Return [x, y] of the center of cell containing provided text 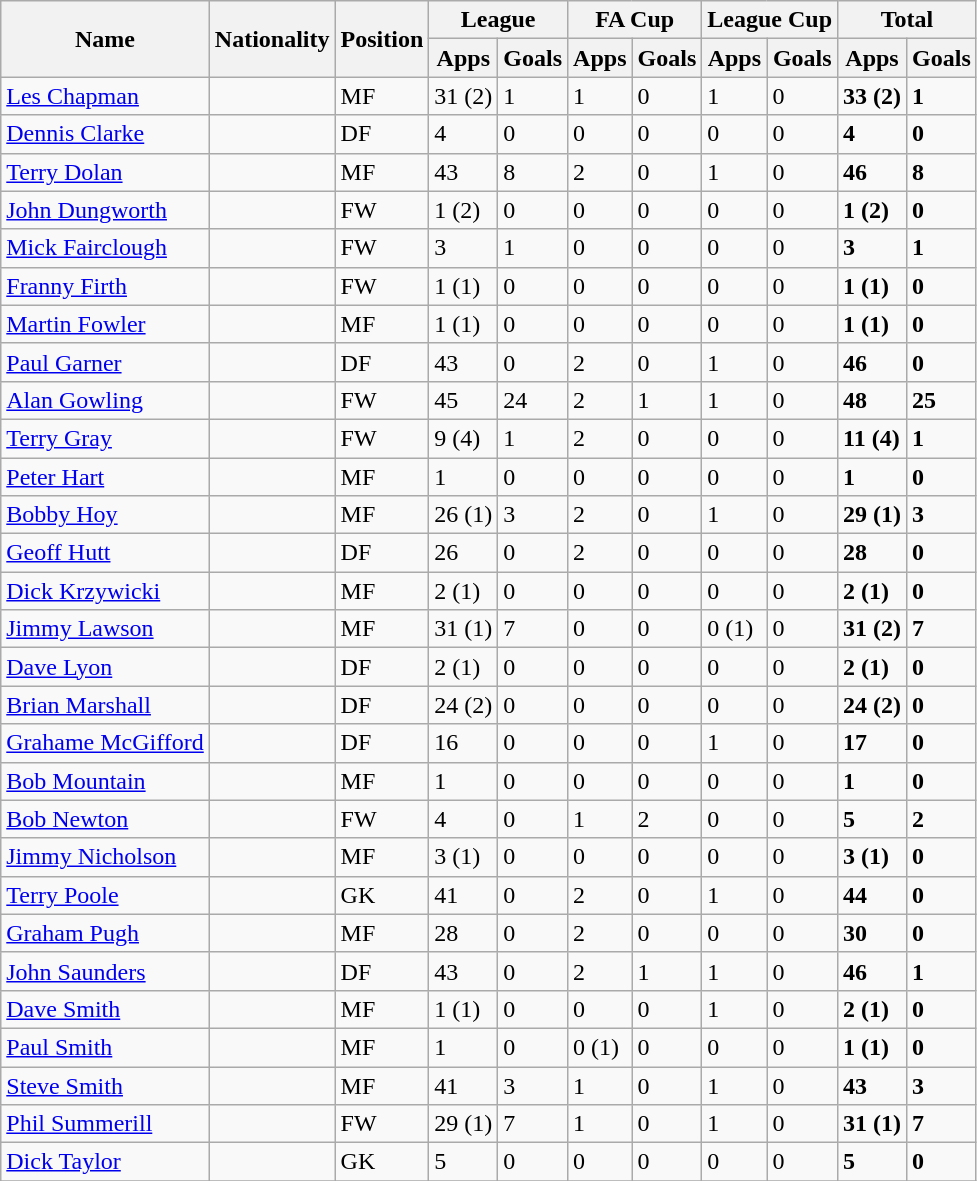
FA Cup [635, 20]
Dave Lyon [106, 667]
26 (1) [464, 515]
Dennis Clarke [106, 134]
Terry Gray [106, 438]
Paul Smith [106, 1047]
Martin Fowler [106, 324]
48 [872, 400]
Geoff Hutt [106, 553]
17 [872, 743]
Graham Pugh [106, 933]
33 (2) [872, 96]
Dave Smith [106, 1009]
Jimmy Lawson [106, 629]
Alan Gowling [106, 400]
Position [382, 39]
Mick Fairclough [106, 248]
Total [908, 20]
League [498, 20]
Nationality [272, 39]
Bob Newton [106, 819]
Steve Smith [106, 1085]
45 [464, 400]
Terry Poole [106, 895]
30 [872, 933]
Paul Garner [106, 362]
Jimmy Nicholson [106, 857]
John Dungworth [106, 210]
44 [872, 895]
Terry Dolan [106, 172]
Phil Summerill [106, 1124]
John Saunders [106, 971]
24 [533, 400]
Dick Krzywicki [106, 591]
Peter Hart [106, 477]
Les Chapman [106, 96]
Bobby Hoy [106, 515]
25 [942, 400]
16 [464, 743]
Grahame McGifford [106, 743]
Name [106, 39]
Brian Marshall [106, 705]
11 (4) [872, 438]
Franny Firth [106, 286]
League Cup [770, 20]
9 (4) [464, 438]
Bob Mountain [106, 781]
26 [464, 553]
Dick Taylor [106, 1162]
